Locate the cell with the specified text and output its [X, Y] center coordinate. 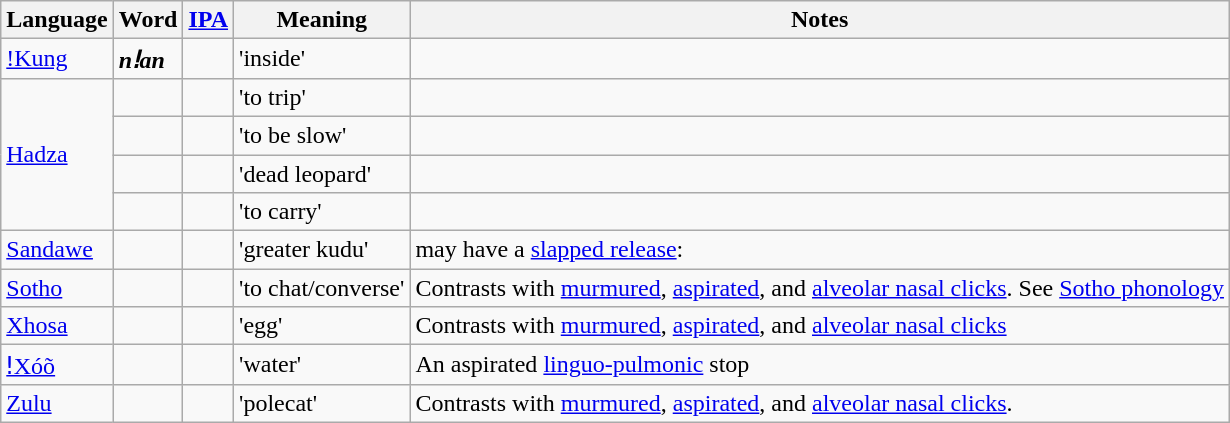
'to trip' [322, 97]
nǃan [148, 59]
'dead leopard' [322, 173]
Notes [820, 20]
'water' [322, 365]
Zulu [57, 403]
An aspirated linguo-pulmonic stop [820, 365]
'polecat' [322, 403]
'to carry' [322, 212]
Language [57, 20]
Contrasts with murmured, aspirated, and alveolar nasal clicks [820, 326]
IPA [208, 20]
'to be slow' [322, 135]
may have a slapped release: [820, 250]
Contrasts with murmured, aspirated, and alveolar nasal clicks. See Sotho phonology [820, 288]
Hadza [57, 154]
Sotho [57, 288]
'egg' [322, 326]
'inside' [322, 59]
'greater kudu' [322, 250]
Word [148, 20]
Xhosa [57, 326]
!Kung [57, 59]
Meaning [322, 20]
'to chat/converse' [322, 288]
ǃXóõ [57, 365]
Sandawe [57, 250]
Contrasts with murmured, aspirated, and alveolar nasal clicks. [820, 403]
